Output the [x, y] coordinate of the center of the cell containing the given text.  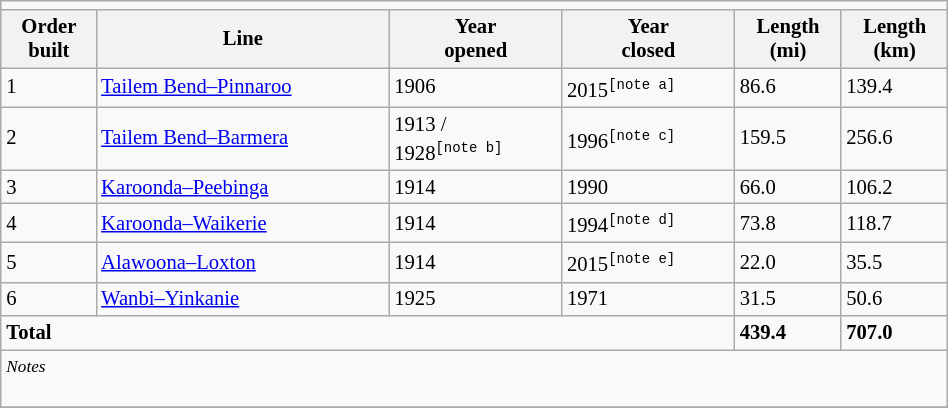
118.7 [894, 224]
Length(km) [894, 39]
139.4 [894, 88]
1971 [648, 299]
Karoonda–Waikerie [242, 224]
Notes [474, 379]
707.0 [894, 333]
22.0 [788, 262]
2015[note e] [648, 262]
73.8 [788, 224]
31.5 [788, 299]
Yearclosed [648, 39]
Tailem Bend–Barmera [242, 138]
50.6 [894, 299]
1925 [476, 299]
2 [48, 138]
106.2 [894, 187]
4 [48, 224]
66.0 [788, 187]
1996[note c] [648, 138]
439.4 [788, 333]
6 [48, 299]
2015[note a] [648, 88]
86.6 [788, 88]
Total [368, 333]
Wanbi–Yinkanie [242, 299]
1 [48, 88]
3 [48, 187]
Tailem Bend–Pinnaroo [242, 88]
Orderbuilt [48, 39]
5 [48, 262]
Karoonda–Peebinga [242, 187]
Line [242, 39]
256.6 [894, 138]
35.5 [894, 262]
1906 [476, 88]
1994[note d] [648, 224]
159.5 [788, 138]
Alawoona–Loxton [242, 262]
1913 /1928[note b] [476, 138]
1990 [648, 187]
Yearopened [476, 39]
Length(mi) [788, 39]
